Detect which cell encompasses the target text, then output its [x, y] center coordinate. 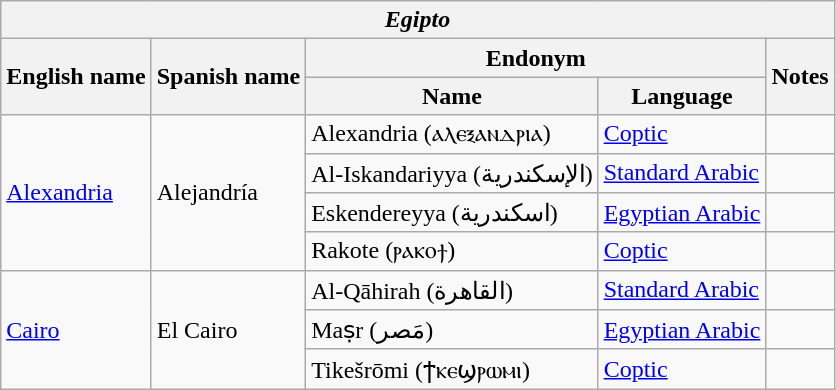
English name [76, 77]
Notes [800, 77]
Alejandría [228, 192]
Alexandria [76, 192]
Rakote (ⲣⲁⲕⲟϯ) [452, 251]
Alexandria (ⲁⲗⲉⲝⲁⲛⲇⲣⲓⲁ) [452, 134]
Eskendereyya (اسكندرية) [452, 213]
Endonym [536, 58]
El Cairo [228, 330]
Maṣr (مَصر‎) [452, 330]
Al-Iskandariyya (الإسكندرية) [452, 173]
Tikešrōmi (ϯⲕⲉϣⲣⲱⲙⲓ) [452, 369]
Language [682, 96]
Name [452, 96]
Egipto [418, 20]
Cairo [76, 330]
Spanish name [228, 77]
Al-Qāhirah (القاهرة‎) [452, 290]
